Return the [x, y] coordinate for the center point of the cell that contains the specified text.  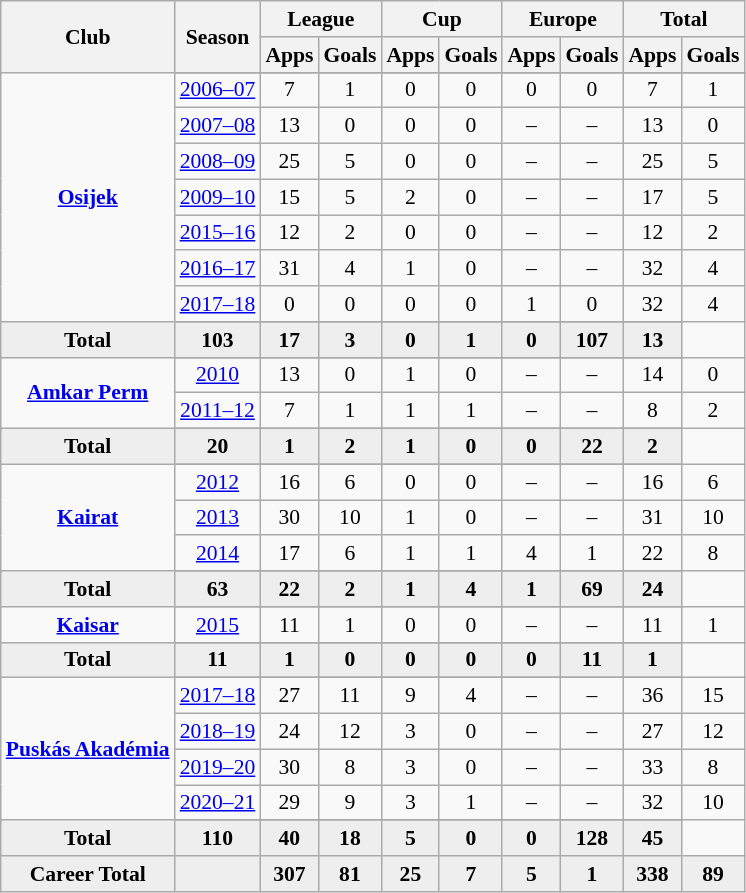
2011–12 [218, 411]
Puskás Akadémia [88, 749]
2008–09 [218, 162]
2012 [218, 482]
2018–19 [218, 732]
2010 [218, 375]
20 [218, 447]
33 [652, 767]
2019–20 [218, 767]
2015–16 [218, 233]
2009–10 [218, 197]
Europe [562, 19]
338 [652, 874]
69 [592, 589]
307 [289, 874]
Osijek [88, 196]
103 [218, 340]
Season [218, 36]
Kairat [88, 518]
107 [592, 340]
Career Total [88, 874]
89 [714, 874]
2013 [218, 518]
128 [592, 839]
40 [289, 839]
45 [652, 839]
29 [289, 803]
2007–08 [218, 126]
63 [218, 589]
League [320, 19]
2020–21 [218, 803]
Cup [442, 19]
2006–07 [218, 90]
14 [652, 375]
2014 [218, 554]
Amkar Perm [88, 392]
81 [350, 874]
36 [652, 696]
Kaisar [88, 625]
2016–17 [218, 269]
18 [350, 839]
Club [88, 36]
2015 [218, 625]
110 [218, 839]
